Extract the (X, Y) coordinate from the center of the cell holding the provided text.  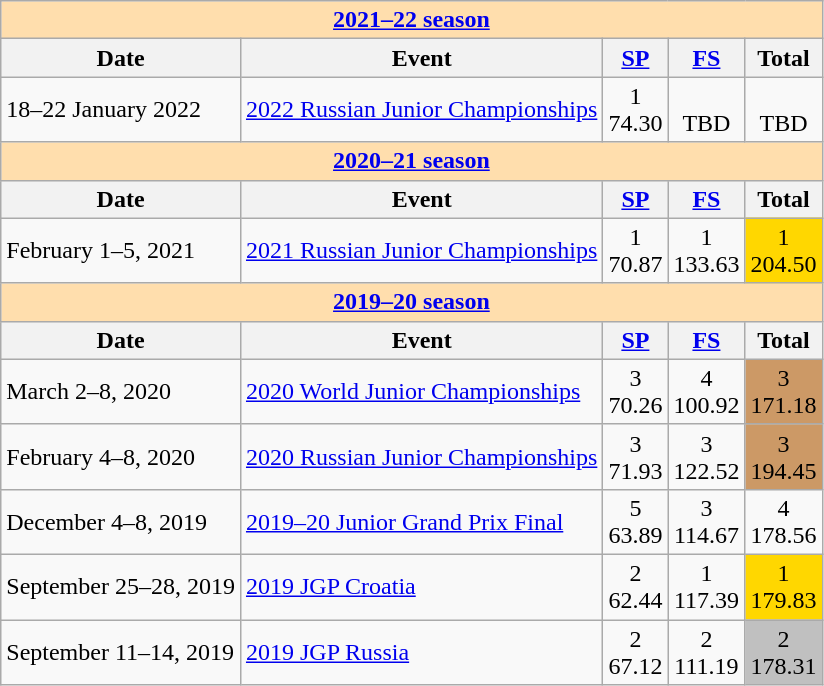
2020–21 season (412, 161)
2021–22 season (412, 20)
2 178.31 (784, 652)
1 179.83 (784, 586)
3 194.45 (784, 456)
2 62.44 (636, 586)
5 63.89 (636, 522)
1 74.30 (636, 110)
1 70.87 (636, 250)
2019 JGP Croatia (421, 586)
2 67.12 (636, 652)
2022 Russian Junior Championships (421, 110)
2020 Russian Junior Championships (421, 456)
3 122.52 (706, 456)
3 171.18 (784, 392)
February 1–5, 2021 (121, 250)
1 204.50 (784, 250)
2019–20 season (412, 302)
September 11–14, 2019 (121, 652)
February 4–8, 2020 (121, 456)
3 71.93 (636, 456)
3 114.67 (706, 522)
2 111.19 (706, 652)
March 2–8, 2020 (121, 392)
4 100.92 (706, 392)
1 133.63 (706, 250)
3 70.26 (636, 392)
1 117.39 (706, 586)
September 25–28, 2019 (121, 586)
18–22 January 2022 (121, 110)
December 4–8, 2019 (121, 522)
4 178.56 (784, 522)
2019–20 Junior Grand Prix Final (421, 522)
2019 JGP Russia (421, 652)
2021 Russian Junior Championships (421, 250)
2020 World Junior Championships (421, 392)
